Detect which cell encompasses the target text, then output its (X, Y) center coordinate. 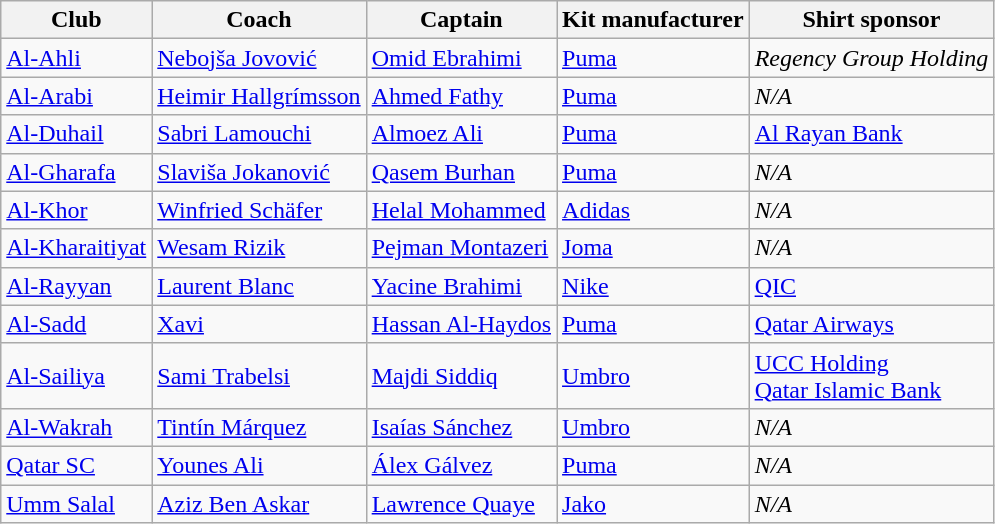
Shirt sponsor (872, 20)
Ahmed Fathy (461, 96)
Al-Kharaitiyat (76, 248)
Al-Duhail (76, 134)
Wesam Rizik (259, 248)
Al-Rayyan (76, 286)
Lawrence Quaye (461, 503)
Nebojša Jovović (259, 58)
Adidas (654, 210)
Coach (259, 20)
Al-Gharafa (76, 172)
Almoez Ali (461, 134)
Captain (461, 20)
Pejman Montazeri (461, 248)
Xavi (259, 324)
Umm Salal (76, 503)
Majdi Siddiq (461, 376)
Younes Ali (259, 465)
Kit manufacturer (654, 20)
Al-Khor (76, 210)
Joma (654, 248)
Qatar Airways (872, 324)
Laurent Blanc (259, 286)
Regency Group Holding (872, 58)
Heimir Hallgrímsson (259, 96)
Aziz Ben Askar (259, 503)
Yacine Brahimi (461, 286)
Álex Gálvez (461, 465)
QIC (872, 286)
Winfried Schäfer (259, 210)
Al-Sailiya (76, 376)
Club (76, 20)
Omid Ebrahimi (461, 58)
Al-Wakrah (76, 427)
Qatar SC (76, 465)
Qasem Burhan (461, 172)
Jako (654, 503)
Hassan Al-Haydos (461, 324)
Al Rayan Bank (872, 134)
Tintín Márquez (259, 427)
UCC HoldingQatar Islamic Bank (872, 376)
Slaviša Jokanović (259, 172)
Sabri Lamouchi (259, 134)
Helal Mohammed (461, 210)
Al-Sadd (76, 324)
Al-Ahli (76, 58)
Al-Arabi (76, 96)
Isaías Sánchez (461, 427)
Nike (654, 286)
Sami Trabelsi (259, 376)
